Find where the given text appears and provide that cell's center as (X, Y) coordinate. 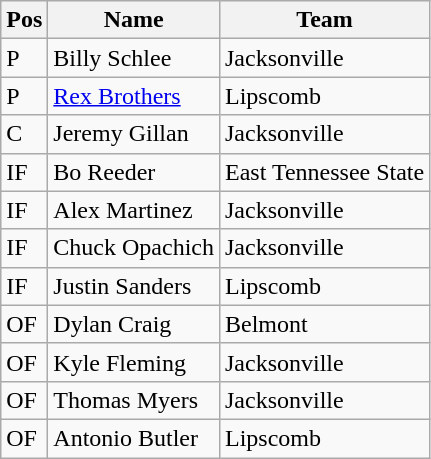
Billy Schlee (134, 58)
Bo Reeder (134, 172)
Alex Martinez (134, 210)
Kyle Fleming (134, 362)
Name (134, 20)
Jeremy Gillan (134, 134)
C (24, 134)
Antonio Butler (134, 438)
East Tennessee State (324, 172)
Pos (24, 20)
Rex Brothers (134, 96)
Justin Sanders (134, 286)
Chuck Opachich (134, 248)
Belmont (324, 324)
Team (324, 20)
Dylan Craig (134, 324)
Thomas Myers (134, 400)
